Provide the (x, y) coordinate of the cell's center where the given text is located.  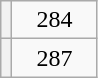
284 (55, 20)
287 (55, 58)
